For the text-containing cell, return its midpoint in [X, Y] coordinate format. 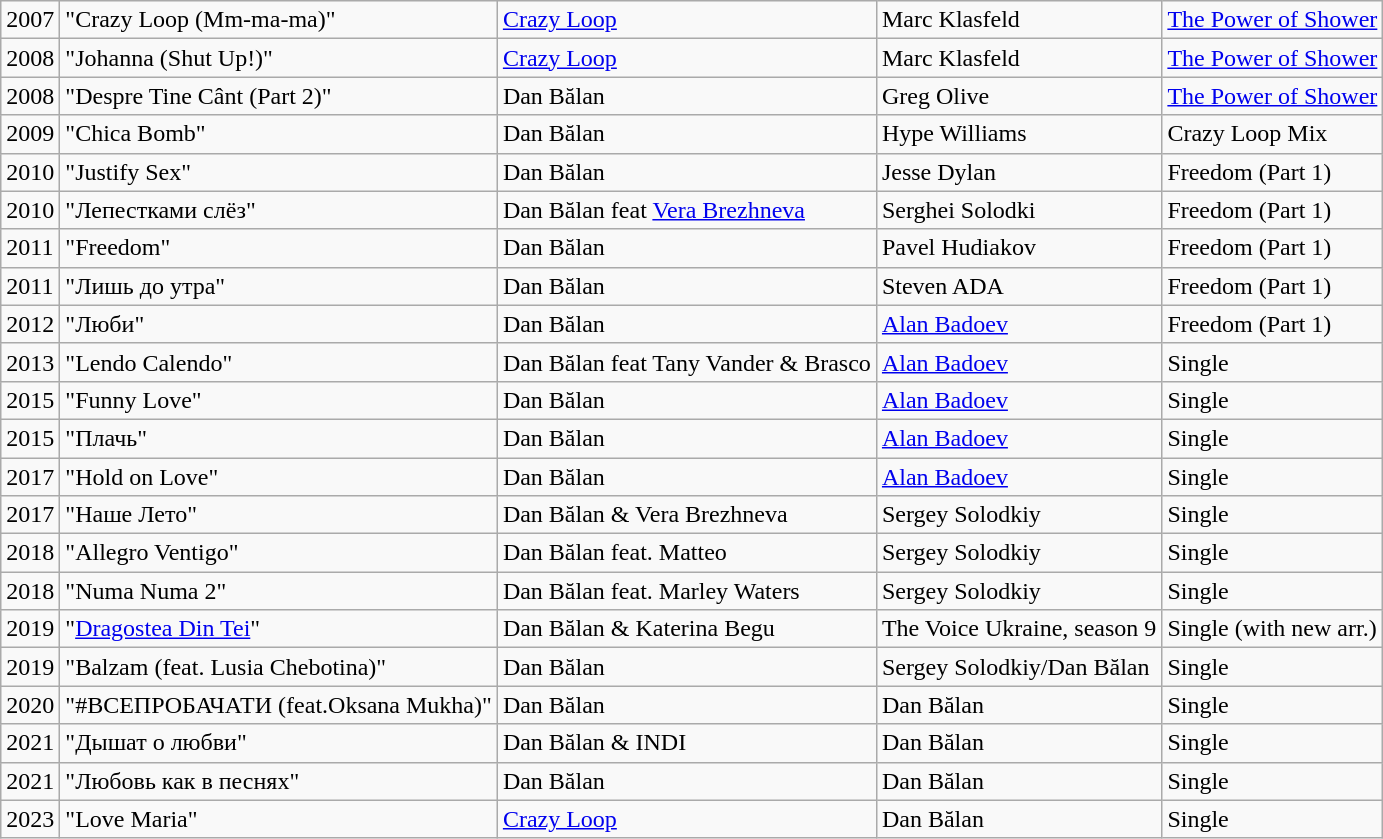
The Voice Ukraine, season 9 [1018, 629]
Dan Bălan feat Tany Vander & Brasco [686, 362]
"Crazy Loop (Mm-ma-ma)" [279, 20]
"Chica Bomb" [279, 134]
"Любовь как в песнях" [279, 781]
"Дышат о любви" [279, 743]
"Лепестками слёз" [279, 210]
"Lendo Calendo" [279, 362]
"Freedom" [279, 248]
Serghei Solodki [1018, 210]
Dan Bălan & INDI [686, 743]
2007 [30, 20]
2020 [30, 705]
Greg Olive [1018, 96]
"Плачь" [279, 438]
"Johanna (Shut Up!)" [279, 58]
"Funny Love" [279, 400]
"Balzam (feat. Lusia Chebotina)" [279, 667]
Dan Bălan feat Vera Brezhneva [686, 210]
Sergey Solodkiy/Dan Bălan [1018, 667]
"Люби" [279, 324]
"Наше Лето" [279, 515]
Dan Bălan & Vera Brezhneva [686, 515]
2009 [30, 134]
"Despre Tine Cânt (Part 2)" [279, 96]
"#ВСЕПРОБАЧАТИ (feat.Oksana Mukha)" [279, 705]
Dan Bălan & Katerina Begu [686, 629]
Jesse Dylan [1018, 172]
"Numa Numa 2" [279, 591]
2023 [30, 819]
2013 [30, 362]
"Лишь до утра" [279, 286]
Dan Bălan feat. Matteo [686, 553]
Steven ADA [1018, 286]
Hype Williams [1018, 134]
Crazy Loop Mix [1272, 134]
Dan Bălan feat. Marley Waters [686, 591]
Pavel Hudiakov [1018, 248]
2012 [30, 324]
"Hold on Love" [279, 477]
"Allegro Ventigo" [279, 553]
"Dragostea Din Tei" [279, 629]
"Love Maria" [279, 819]
"Justify Sex" [279, 172]
Single (with new arr.) [1272, 629]
